Identify which cell holds the provided text, then report its (x, y) central coordinate. 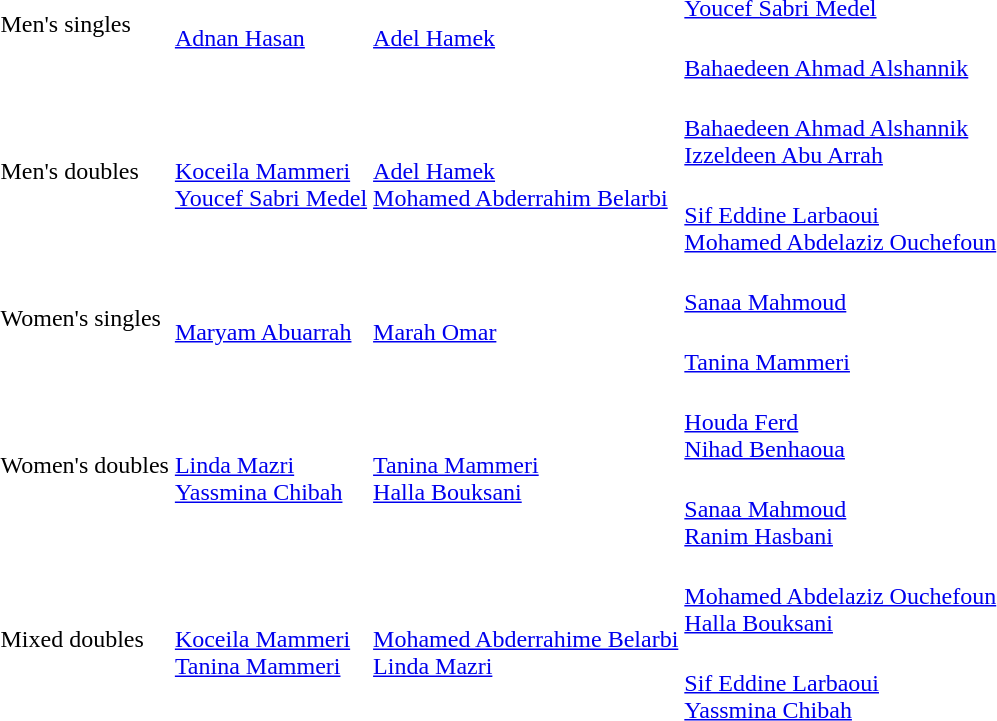
Koceila MammeriYoucef Sabri Medel (270, 172)
Tanina MammeriHalla Bouksani (526, 466)
Adel HamekMohamed Abderrahim Belarbi (526, 172)
Maryam Abuarrah (270, 318)
Marah Omar (526, 318)
Linda MazriYassmina Chibah (270, 466)
